For the text-containing cell, return its midpoint in [x, y] coordinate format. 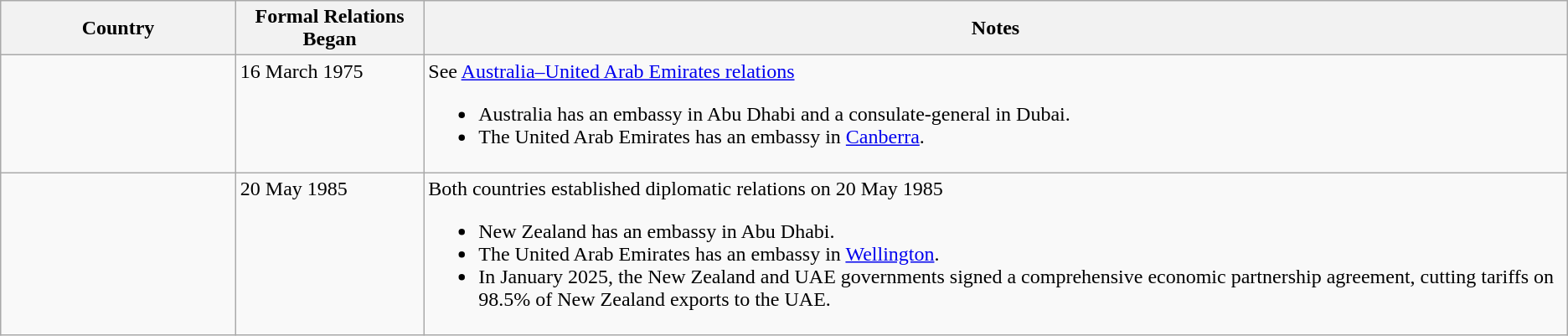
16 March 1975 [329, 114]
Notes [995, 28]
20 May 1985 [329, 254]
Country [119, 28]
Formal Relations Began [329, 28]
